Locate the cell with the specified text and output its (X, Y) center coordinate. 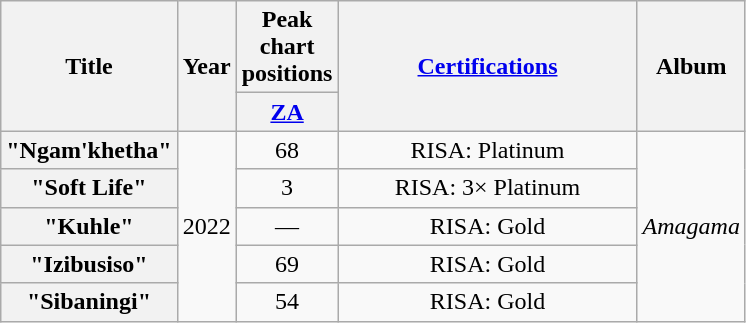
Amagama (691, 226)
RISA: 3× Platinum (488, 188)
3 (287, 188)
Year (206, 66)
ZA (287, 112)
"Soft Life" (89, 188)
Album (691, 66)
69 (287, 264)
Peak chart positions (287, 47)
— (287, 226)
"Kuhle" (89, 226)
"Sibaningi" (89, 302)
68 (287, 150)
"Izibusiso" (89, 264)
Title (89, 66)
Certifications (488, 66)
"Ngam'khetha" (89, 150)
54 (287, 302)
RISA: Platinum (488, 150)
2022 (206, 226)
